From the cell containing the given text, extract its center point as (X, Y) coordinate. 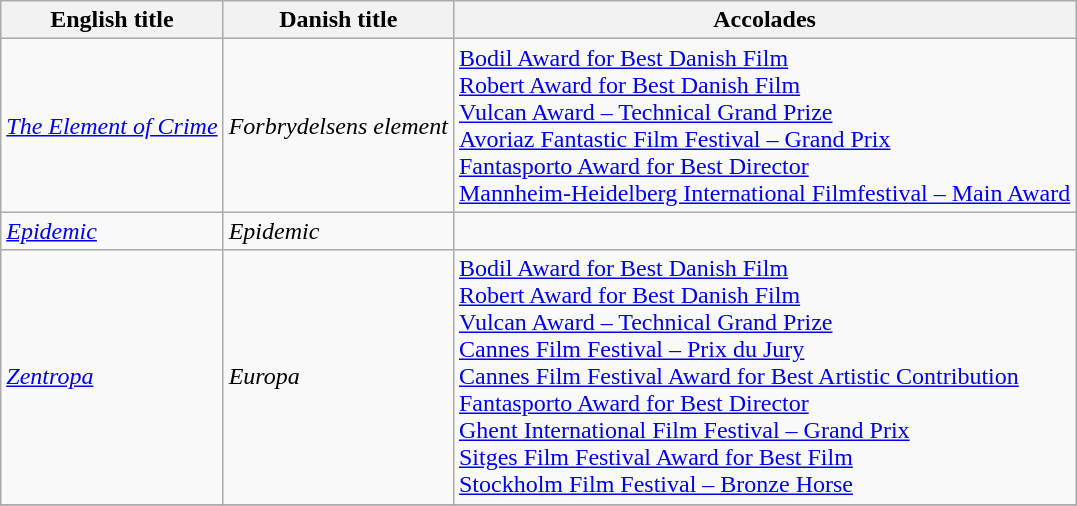
English title (112, 20)
Danish title (338, 20)
Europa (338, 377)
Accolades (764, 20)
Zentropa (112, 377)
The Element of Crime (112, 126)
Forbrydelsens element (338, 126)
